Return [x, y] of the center of cell containing provided text 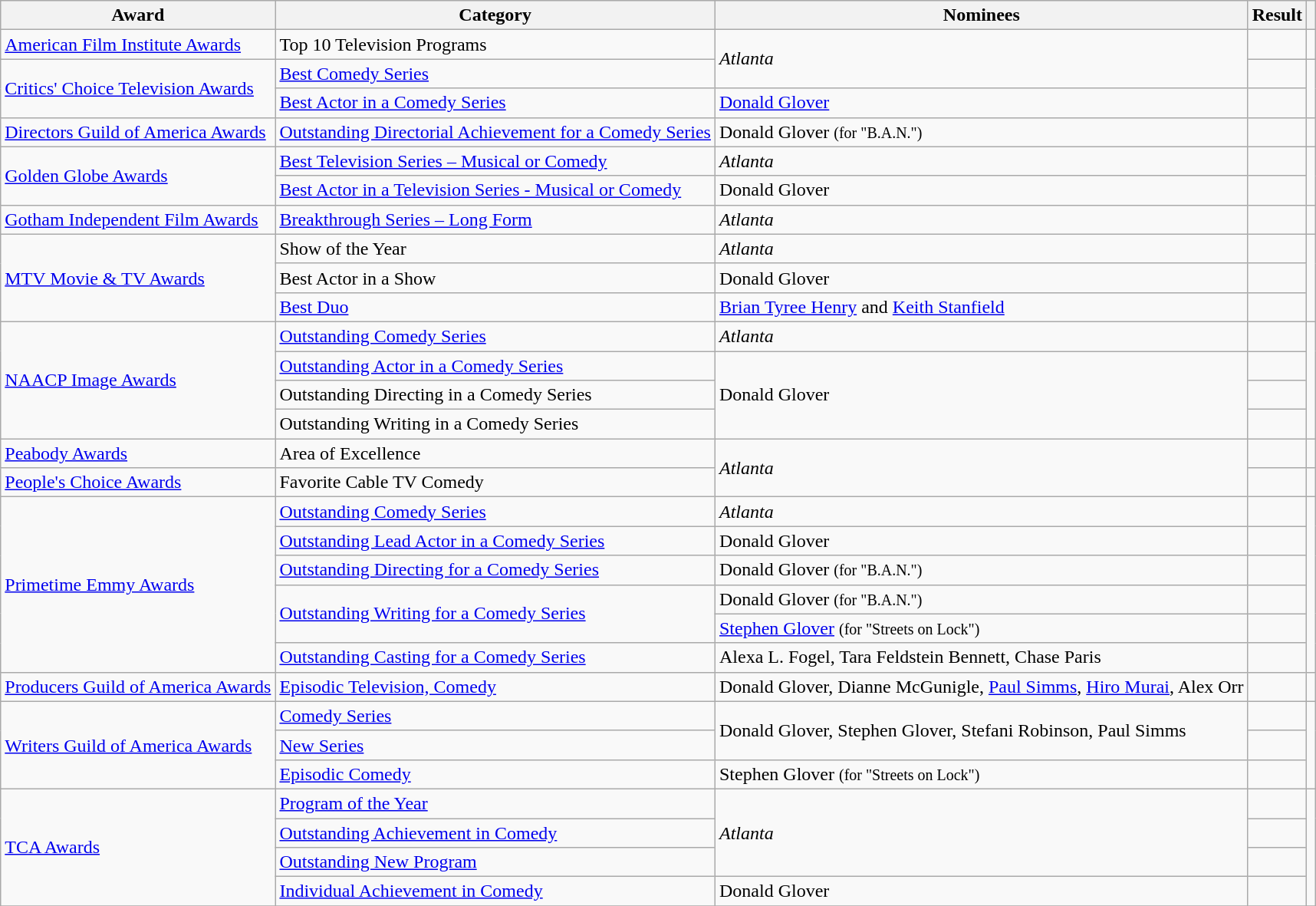
Breakthrough Series – Long Form [495, 219]
Directors Guild of America Awards [138, 132]
Brian Tyree Henry and Keith Stanfield [982, 307]
Best Television Series – Musical or Comedy [495, 161]
Alexa L. Fogel, Tara Feldstein Bennett, Chase Paris [982, 657]
Award [138, 15]
Best Comedy Series [495, 74]
Primetime Emmy Awards [138, 585]
Writers Guild of America Awards [138, 745]
Outstanding Directing for a Comedy Series [495, 570]
Nominees [982, 15]
Best Actor in a Comedy Series [495, 103]
Outstanding Directing in a Comedy Series [495, 395]
TCA Awards [138, 847]
Donald Glover, Dianne McGunigle, Paul Simms, Hiro Murai, Alex Orr [982, 687]
Gotham Independent Film Awards [138, 219]
Producers Guild of America Awards [138, 687]
Episodic Television, Comedy [495, 687]
MTV Movie & TV Awards [138, 278]
Critics' Choice Television Awards [138, 88]
New Series [495, 745]
Outstanding Casting for a Comedy Series [495, 657]
Donald Glover, Stephen Glover, Stefani Robinson, Paul Simms [982, 730]
Individual Achievement in Comedy [495, 891]
Outstanding Lead Actor in a Comedy Series [495, 541]
Show of the Year [495, 249]
Result [1277, 15]
Area of Excellence [495, 453]
Outstanding Actor in a Comedy Series [495, 366]
Golden Globe Awards [138, 176]
Favorite Cable TV Comedy [495, 483]
Outstanding New Program [495, 862]
Outstanding Writing in a Comedy Series [495, 424]
Outstanding Achievement in Comedy [495, 832]
Best Actor in a Show [495, 278]
Program of the Year [495, 803]
Peabody Awards [138, 453]
Top 10 Television Programs [495, 44]
NAACP Image Awards [138, 380]
Comedy Series [495, 716]
Episodic Comedy [495, 774]
Outstanding Directorial Achievement for a Comedy Series [495, 132]
Best Duo [495, 307]
American Film Institute Awards [138, 44]
Category [495, 15]
Outstanding Writing for a Comedy Series [495, 614]
People's Choice Awards [138, 483]
Best Actor in a Television Series - Musical or Comedy [495, 190]
